From the cell containing the given text, extract its center point as [X, Y] coordinate. 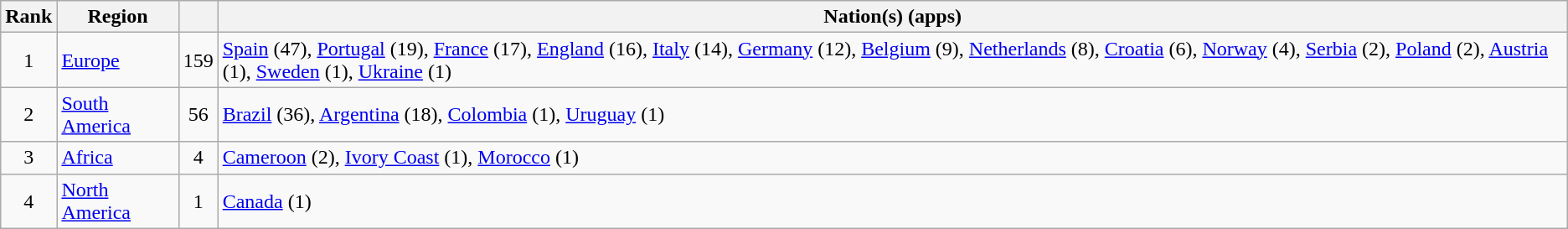
56 [198, 114]
Africa [117, 158]
Europe [117, 60]
159 [198, 60]
Nation(s) (apps) [893, 17]
South America [117, 114]
Cameroon (2), Ivory Coast (1), Morocco (1) [893, 158]
Brazil (36), Argentina (18), Colombia (1), Uruguay (1) [893, 114]
3 [28, 158]
Rank [28, 17]
Canada (1) [893, 201]
2 [28, 114]
North America [117, 201]
Region [117, 17]
